Pinpoint the cell where the given text exists, returning its [X, Y] midpoint coordinate. 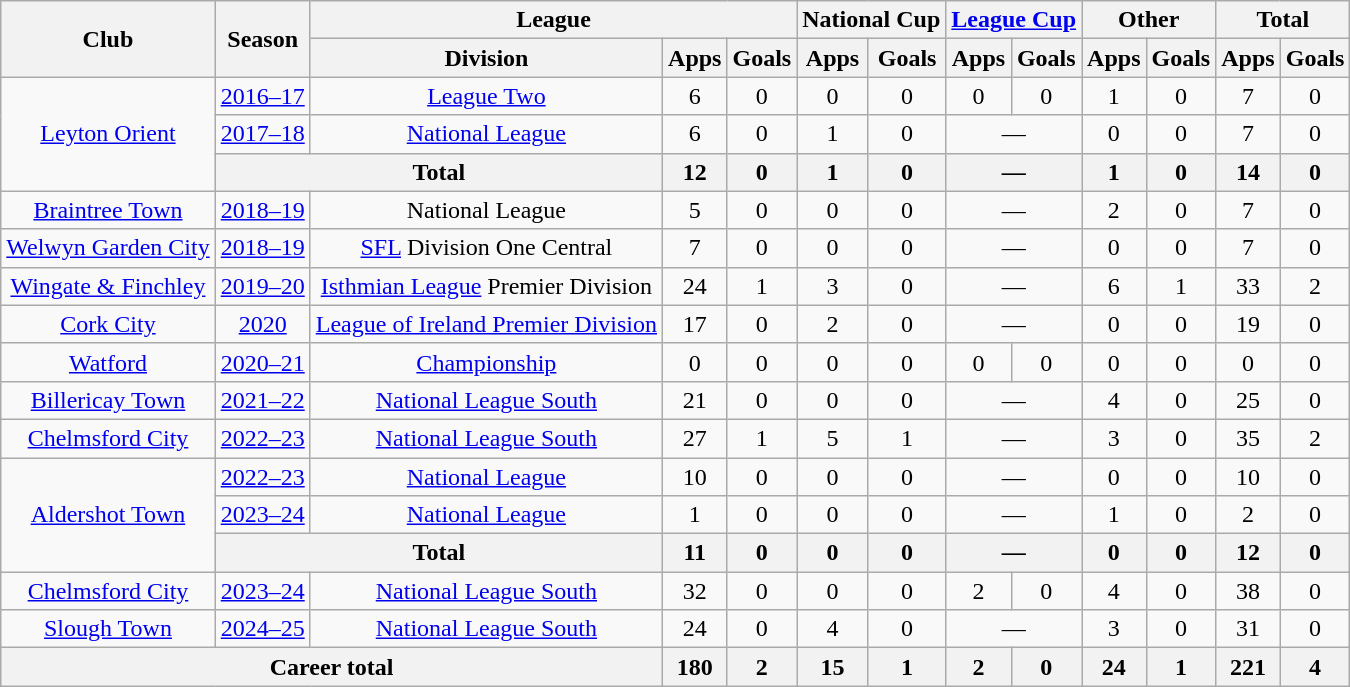
Isthmian League Premier Division [486, 286]
Club [108, 39]
2024–25 [262, 629]
2020 [262, 324]
League of Ireland Premier Division [486, 324]
180 [695, 667]
Braintree Town [108, 210]
15 [833, 667]
Wingate & Finchley [108, 286]
2020–21 [262, 362]
38 [1248, 591]
Championship [486, 362]
2021–22 [262, 400]
Welwyn Garden City [108, 248]
31 [1248, 629]
Cork City [108, 324]
SFL Division One Central [486, 248]
Billericay Town [108, 400]
14 [1248, 172]
Other [1149, 20]
League Cup [1014, 20]
2019–20 [262, 286]
2016–17 [262, 96]
21 [695, 400]
Career total [332, 667]
Division [486, 58]
Slough Town [108, 629]
League Two [486, 96]
17 [695, 324]
Leyton Orient [108, 134]
Watford [108, 362]
27 [695, 438]
Aldershot Town [108, 515]
32 [695, 591]
11 [695, 553]
National Cup [872, 20]
25 [1248, 400]
19 [1248, 324]
221 [1248, 667]
Season [262, 39]
League [553, 20]
33 [1248, 286]
35 [1248, 438]
2017–18 [262, 134]
